Search for the cell housing the specified text and yield its [x, y] center coordinate. 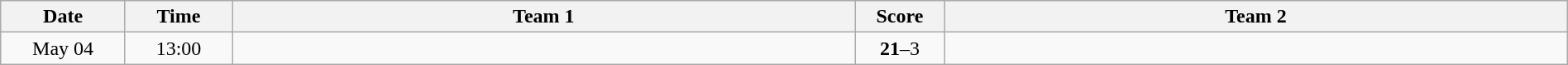
May 04 [63, 48]
13:00 [179, 48]
Team 2 [1256, 17]
Team 1 [544, 17]
Date [63, 17]
21–3 [900, 48]
Score [900, 17]
Time [179, 17]
